Extract the (x, y) coordinate from the center of the cell holding the provided text.  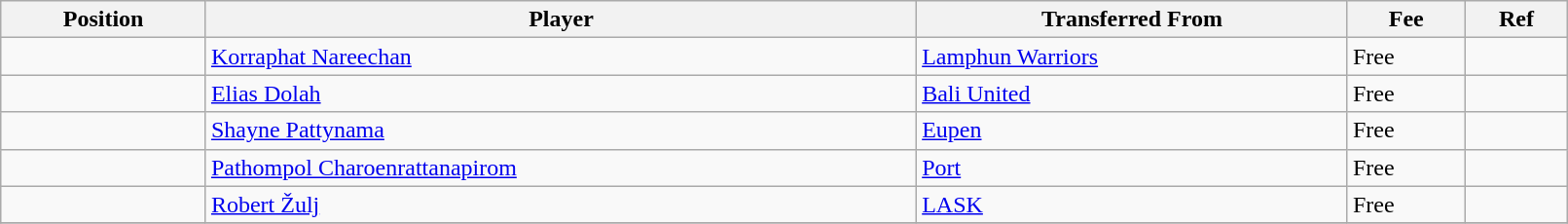
Shayne Pattynama (561, 131)
Transferred From (1133, 19)
Position (103, 19)
Bali United (1133, 93)
Elias Dolah (561, 93)
Port (1133, 168)
Lamphun Warriors (1133, 56)
Korraphat Nareechan (561, 56)
Player (561, 19)
Robert Žulj (561, 205)
LASK (1133, 205)
Ref (1516, 19)
Pathompol Charoenrattanapirom (561, 168)
Eupen (1133, 131)
Fee (1405, 19)
